Locate the cell with the specified text and output its (x, y) center coordinate. 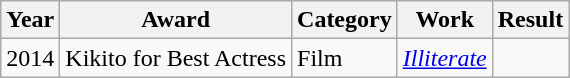
Award (176, 20)
Illiterate (444, 58)
Film (345, 58)
Kikito for Best Actress (176, 58)
Work (444, 20)
Year (30, 20)
2014 (30, 58)
Result (530, 20)
Category (345, 20)
